Find where the given text appears and provide that cell's center as (x, y) coordinate. 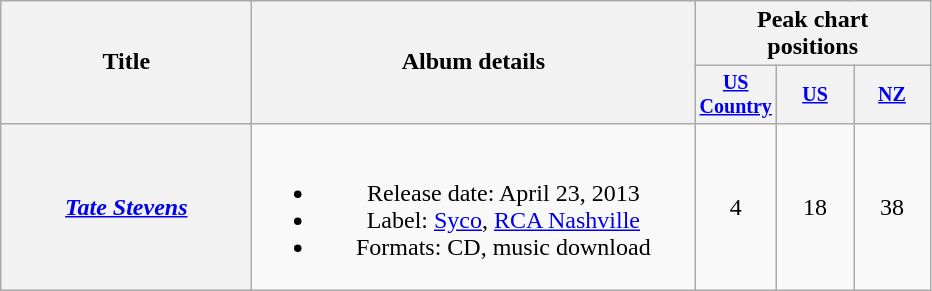
4 (736, 206)
18 (816, 206)
NZ (892, 94)
US (816, 94)
Tate Stevens (126, 206)
Album details (474, 62)
Peak chartpositions (813, 34)
Release date: April 23, 2013Label: Syco, RCA NashvilleFormats: CD, music download (474, 206)
38 (892, 206)
US Country (736, 94)
Title (126, 62)
